Provide the (X, Y) coordinate of the cell's center where the given text is located.  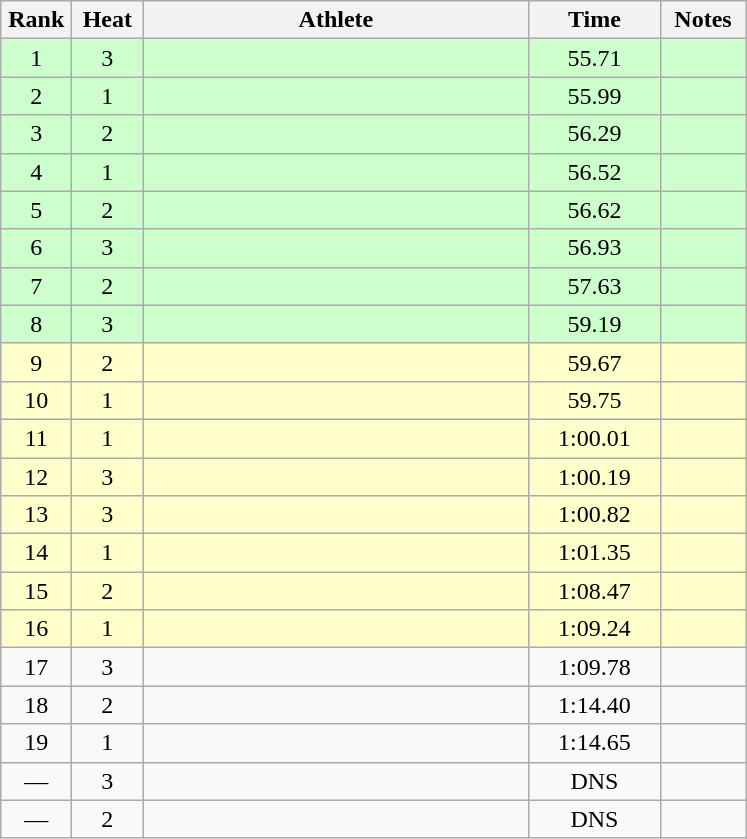
14 (36, 553)
Time (594, 20)
17 (36, 667)
18 (36, 705)
7 (36, 286)
8 (36, 324)
19 (36, 743)
59.67 (594, 362)
Heat (108, 20)
56.62 (594, 210)
Athlete (336, 20)
Rank (36, 20)
56.93 (594, 248)
1:09.78 (594, 667)
9 (36, 362)
1:08.47 (594, 591)
6 (36, 248)
55.71 (594, 58)
10 (36, 400)
59.75 (594, 400)
16 (36, 629)
1:00.19 (594, 477)
15 (36, 591)
4 (36, 172)
56.29 (594, 134)
1:00.82 (594, 515)
57.63 (594, 286)
56.52 (594, 172)
12 (36, 477)
13 (36, 515)
Notes (703, 20)
11 (36, 438)
5 (36, 210)
59.19 (594, 324)
1:14.65 (594, 743)
55.99 (594, 96)
1:14.40 (594, 705)
1:00.01 (594, 438)
1:01.35 (594, 553)
1:09.24 (594, 629)
